Search for the cell housing the specified text and yield its [x, y] center coordinate. 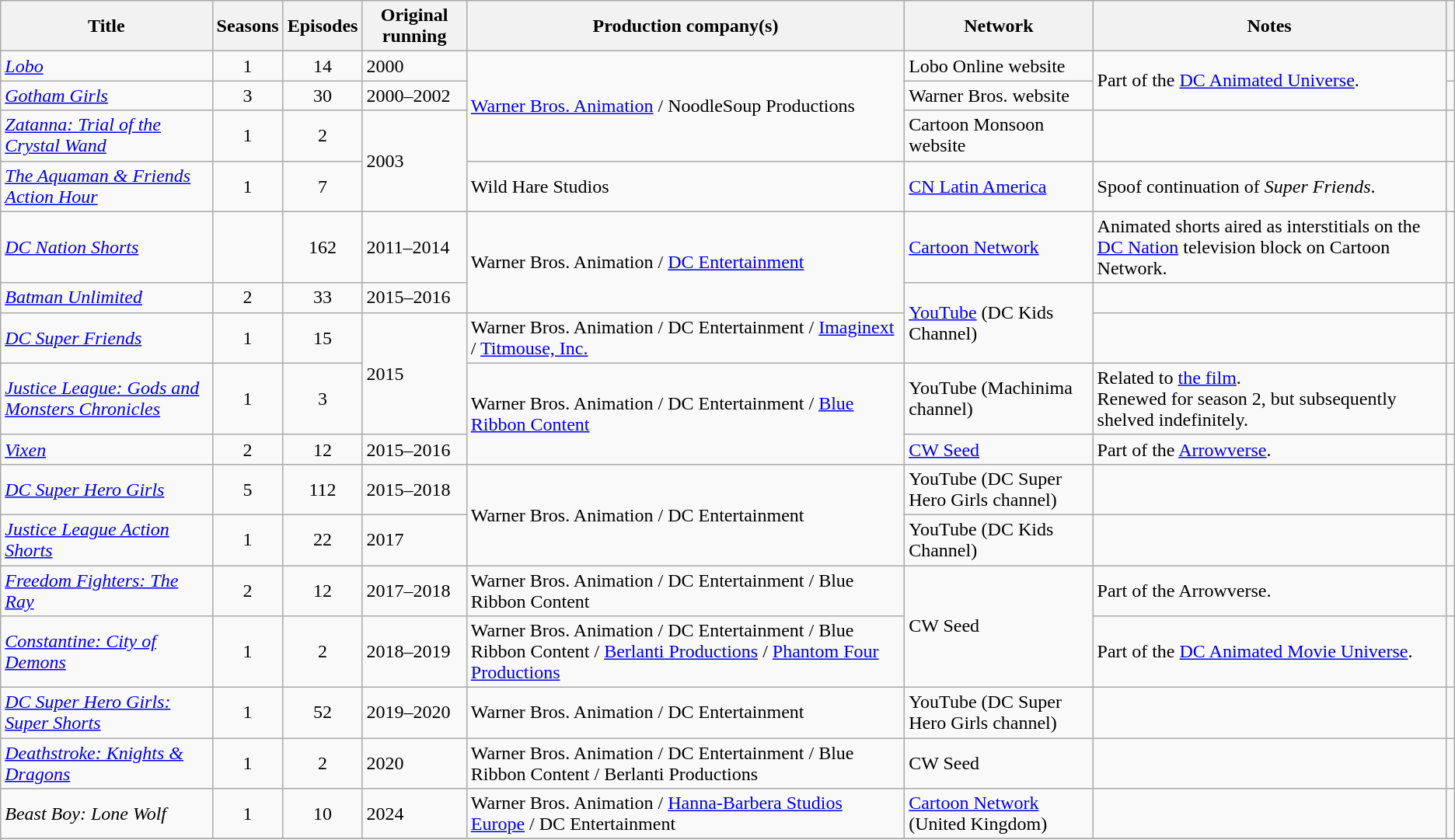
2000–2002 [414, 96]
DC Super Hero Girls [106, 490]
Beast Boy: Lone Wolf [106, 814]
112 [323, 490]
Deathstroke: Knights & Dragons [106, 763]
2017 [414, 539]
CN Latin America [999, 186]
33 [323, 298]
2018–2019 [414, 652]
Seasons [247, 26]
Warner Bros. Animation / DC Entertainment / Blue Ribbon Content / Berlanti Productions [686, 763]
Notes [1269, 26]
162 [323, 247]
YouTube (Machinima channel) [999, 399]
DC Super Friends [106, 337]
30 [323, 96]
Constantine: City of Demons [106, 652]
Cartoon Monsoon website [999, 135]
Justice League Action Shorts [106, 539]
Wild Hare Studios [686, 186]
Warner Bros. Animation / DC Entertainment / Imaginext / Titmouse, Inc. [686, 337]
Warner Bros. Animation / DC Entertainment / Blue Ribbon Content / Berlanti Productions / Phantom Four Productions [686, 652]
DC Nation Shorts [106, 247]
2020 [414, 763]
Cartoon Network [999, 247]
Production company(s) [686, 26]
2015–2018 [414, 490]
10 [323, 814]
Freedom Fighters: The Ray [106, 591]
Network [999, 26]
Warner Bros. Animation / NoodleSoup Productions [686, 106]
Justice League: Gods and Monsters Chronicles [106, 399]
Title [106, 26]
The Aquaman & Friends Action Hour [106, 186]
52 [323, 713]
Original running [414, 26]
Vixen [106, 449]
Related to the film.Renewed for season 2, but subsequently shelved indefinitely. [1269, 399]
Animated shorts aired as interstitials on the DC Nation television block on Cartoon Network. [1269, 247]
Gotham Girls [106, 96]
Lobo Online website [999, 66]
Warner Bros. Animation / Hanna-Barbera Studios Europe / DC Entertainment [686, 814]
2003 [414, 161]
Part of the DC Animated Movie Universe. [1269, 652]
2017–2018 [414, 591]
15 [323, 337]
Episodes [323, 26]
Zatanna: Trial of the Crystal Wand [106, 135]
2015 [414, 373]
DC Super Hero Girls: Super Shorts [106, 713]
5 [247, 490]
Batman Unlimited [106, 298]
2011–2014 [414, 247]
7 [323, 186]
2000 [414, 66]
Spoof continuation of Super Friends. [1269, 186]
22 [323, 539]
Warner Bros. website [999, 96]
Cartoon Network (United Kingdom) [999, 814]
Part of the DC Animated Universe. [1269, 81]
2024 [414, 814]
14 [323, 66]
Lobo [106, 66]
2019–2020 [414, 713]
